Return (X, Y) of the center of cell containing provided text 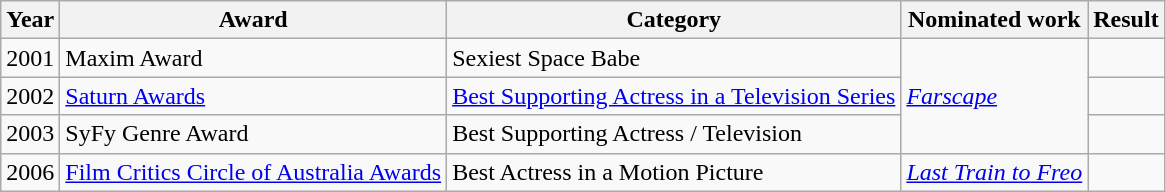
Year (30, 20)
Maxim Award (254, 58)
Sexiest Space Babe (674, 58)
2001 (30, 58)
2006 (30, 172)
Saturn Awards (254, 96)
Category (674, 20)
Result (1126, 20)
Farscape (994, 96)
2002 (30, 96)
Best Supporting Actress / Television (674, 134)
Best Supporting Actress in a Television Series (674, 96)
Best Actress in a Motion Picture (674, 172)
Last Train to Freo (994, 172)
Nominated work (994, 20)
Award (254, 20)
SyFy Genre Award (254, 134)
2003 (30, 134)
Film Critics Circle of Australia Awards (254, 172)
